Identify which cell holds the provided text, then report its (x, y) central coordinate. 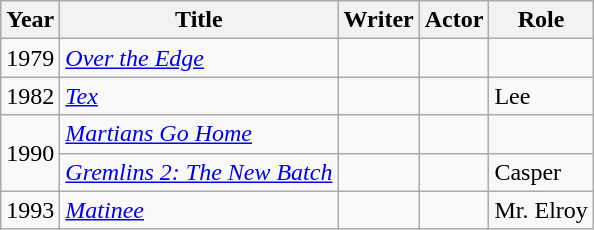
Lee (541, 96)
Casper (541, 172)
1993 (30, 210)
1982 (30, 96)
Over the Edge (199, 58)
Martians Go Home (199, 134)
Mr. Elroy (541, 210)
Writer (378, 20)
Matinee (199, 210)
Tex (199, 96)
Year (30, 20)
1990 (30, 153)
Actor (454, 20)
Title (199, 20)
Gremlins 2: The New Batch (199, 172)
Role (541, 20)
1979 (30, 58)
